Detect which cell encompasses the target text, then output its (x, y) center coordinate. 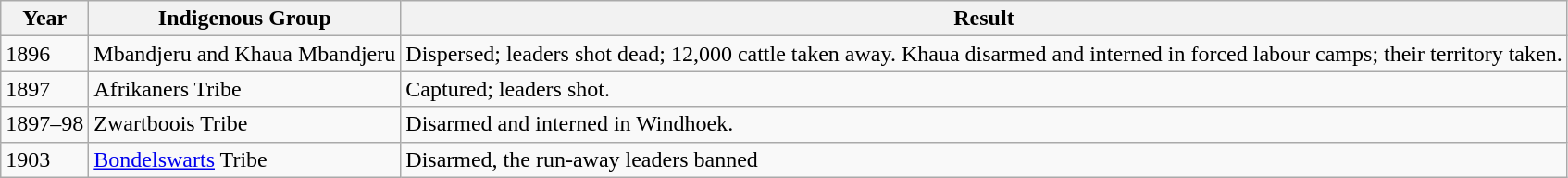
1896 (44, 54)
1897 (44, 89)
Dispersed; leaders shot dead; 12,000 cattle taken away. Khaua disarmed and interned in forced labour camps; their territory taken. (984, 54)
Indigenous Group (244, 19)
Zwartboois Tribe (244, 124)
Result (984, 19)
Afrikaners Tribe (244, 89)
1903 (44, 159)
Captured; leaders shot. (984, 89)
Year (44, 19)
1897–98 (44, 124)
Mbandjeru and Khaua Mbandjeru (244, 54)
Bondelswarts Tribe (244, 159)
Disarmed, the run-away leaders banned (984, 159)
Disarmed and interned in Windhoek. (984, 124)
